For the text-containing cell, return its midpoint in [X, Y] coordinate format. 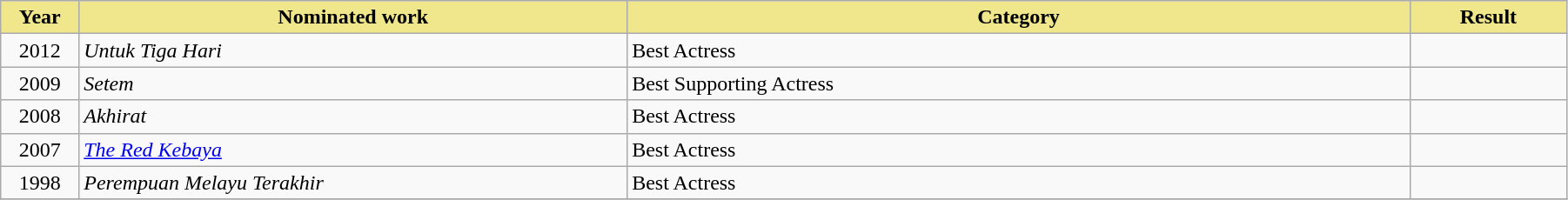
Result [1488, 17]
Best Supporting Actress [1019, 83]
Untuk Tiga Hari [353, 50]
The Red Kebaya [353, 150]
1998 [40, 183]
2012 [40, 50]
Category [1019, 17]
Setem [353, 83]
2008 [40, 117]
Perempuan Melayu Terakhir [353, 183]
Nominated work [353, 17]
Akhirat [353, 117]
Year [40, 17]
2009 [40, 83]
2007 [40, 150]
